Identify which cell holds the provided text, then report its (X, Y) central coordinate. 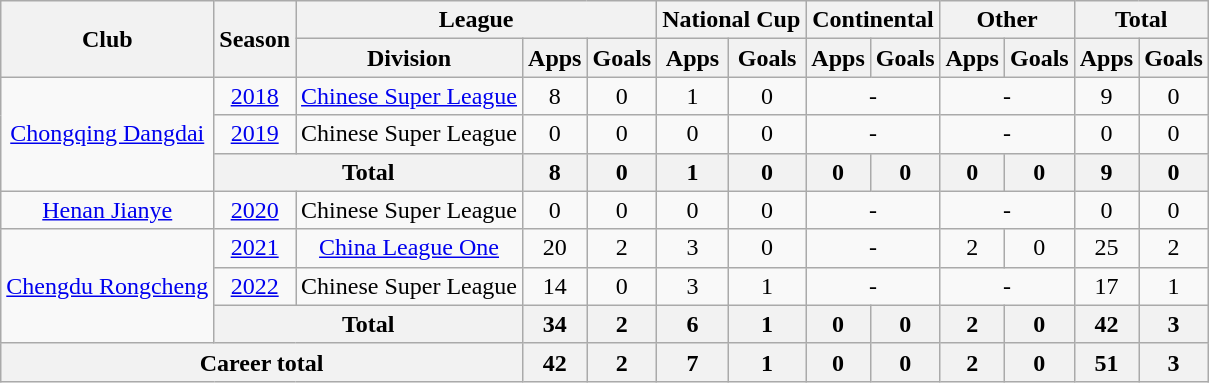
China League One (410, 248)
2019 (255, 134)
25 (1106, 248)
Career total (262, 362)
Chengdu Rongcheng (108, 286)
6 (693, 324)
2021 (255, 248)
2020 (255, 210)
Division (410, 58)
20 (555, 248)
2018 (255, 96)
League (476, 20)
17 (1106, 286)
Henan Jianye (108, 210)
Continental (873, 20)
51 (1106, 362)
Chongqing Dangdai (108, 134)
2022 (255, 286)
34 (555, 324)
National Cup (732, 20)
Club (108, 39)
Other (1007, 20)
14 (555, 286)
Season (255, 39)
7 (693, 362)
